Locate the cell with the specified text and output its (X, Y) center coordinate. 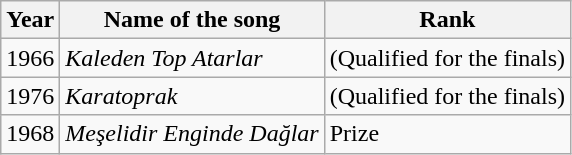
Karatoprak (192, 96)
Prize (447, 134)
1976 (30, 96)
1966 (30, 58)
Kaleden Top Atarlar (192, 58)
Year (30, 20)
Meşelidir Enginde Dağlar (192, 134)
1968 (30, 134)
Rank (447, 20)
Name of the song (192, 20)
